Scan for the cell matching the given text and deliver its [x, y] coordinate at center. 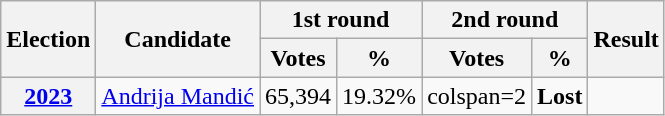
Andrija Mandić [178, 96]
1st round [341, 20]
65,394 [298, 96]
2nd round [505, 20]
Result [626, 39]
19.32% [380, 96]
Lost [560, 96]
2023 [48, 96]
Candidate [178, 39]
Election [48, 39]
colspan=2 [477, 96]
